Output the (x, y) coordinate of the center of the cell containing the given text.  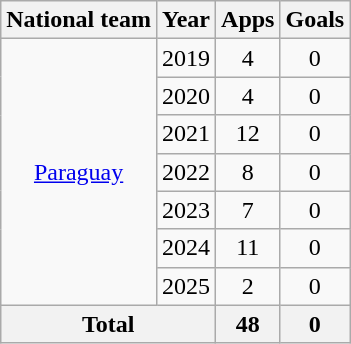
Goals (315, 20)
2024 (186, 248)
Year (186, 20)
48 (248, 324)
2 (248, 286)
2022 (186, 172)
8 (248, 172)
Apps (248, 20)
11 (248, 248)
National team (79, 20)
12 (248, 134)
2023 (186, 210)
2020 (186, 96)
2021 (186, 134)
7 (248, 210)
Total (108, 324)
2025 (186, 286)
2019 (186, 58)
Paraguay (79, 172)
